Scan for the cell matching the given text and deliver its [x, y] coordinate at center. 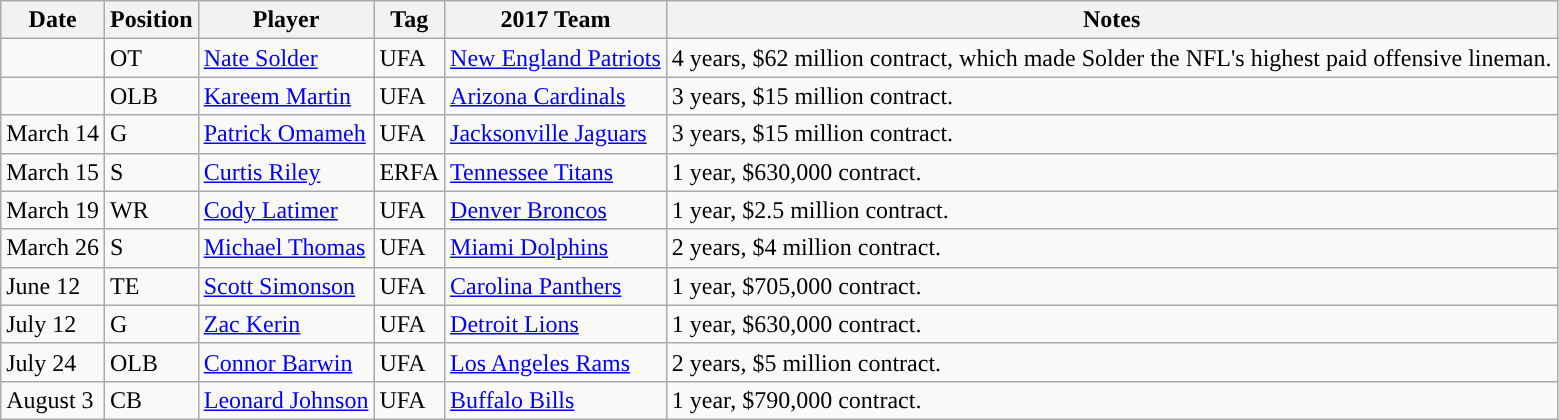
July 24 [53, 362]
March 19 [53, 210]
Arizona Cardinals [556, 96]
Patrick Omameh [286, 134]
Detroit Lions [556, 324]
August 3 [53, 400]
Cody Latimer [286, 210]
1 year, $705,000 contract. [1112, 286]
Nate Solder [286, 58]
WR [151, 210]
July 12 [53, 324]
1 year, $2.5 million contract. [1112, 210]
2017 Team [556, 20]
CB [151, 400]
OT [151, 58]
Zac Kerin [286, 324]
Date [53, 20]
March 26 [53, 248]
ERFA [410, 172]
March 14 [53, 134]
2 years, $5 million contract. [1112, 362]
Connor Barwin [286, 362]
TE [151, 286]
1 year, $790,000 contract. [1112, 400]
Position [151, 20]
Leonard Johnson [286, 400]
4 years, $62 million contract, which made Solder the NFL's highest paid offensive lineman. [1112, 58]
Michael Thomas [286, 248]
Tennessee Titans [556, 172]
Scott Simonson [286, 286]
Curtis Riley [286, 172]
March 15 [53, 172]
Tag [410, 20]
Jacksonville Jaguars [556, 134]
Miami Dolphins [556, 248]
Player [286, 20]
Los Angeles Rams [556, 362]
Buffalo Bills [556, 400]
Notes [1112, 20]
Carolina Panthers [556, 286]
Kareem Martin [286, 96]
New England Patriots [556, 58]
2 years, $4 million contract. [1112, 248]
June 12 [53, 286]
Denver Broncos [556, 210]
